Extract the [x, y] coordinate from the center of the cell holding the provided text.  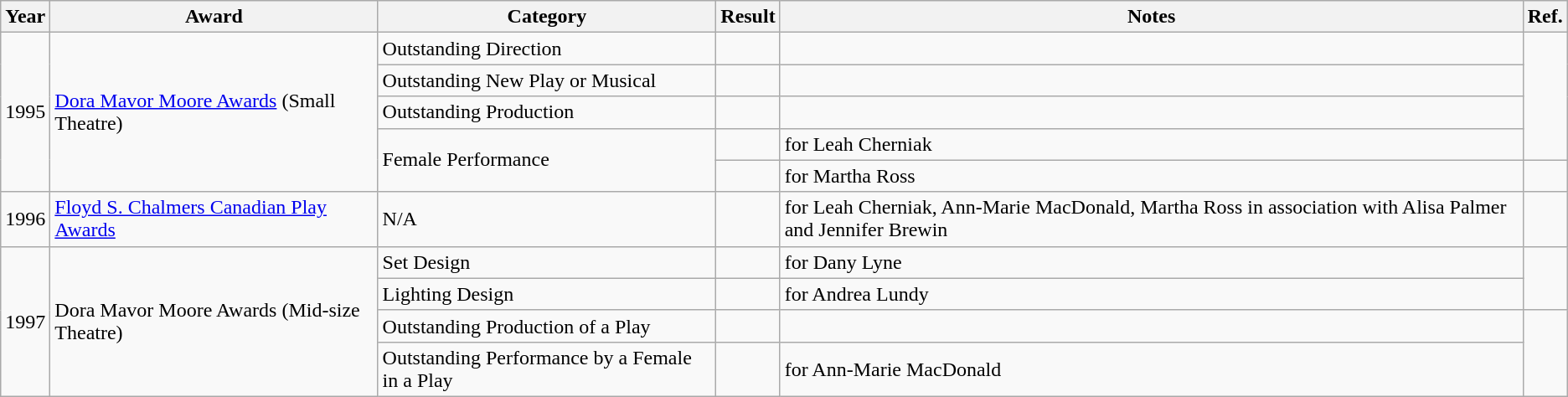
Dora Mavor Moore Awards (Small Theatre) [214, 112]
Dora Mavor Moore Awards (Mid-size Theatre) [214, 322]
Floyd S. Chalmers Canadian Play Awards [214, 219]
Female Performance [547, 160]
Outstanding Direction [547, 49]
1997 [25, 322]
Outstanding Production [547, 112]
Ref. [1545, 17]
Award [214, 17]
1995 [25, 112]
1996 [25, 219]
for Leah Cherniak, Ann-Marie MacDonald, Martha Ross in association with Alisa Palmer and Jennifer Brewin [1151, 219]
for Leah Cherniak [1151, 144]
Lighting Design [547, 294]
Outstanding Production of a Play [547, 326]
Outstanding New Play or Musical [547, 80]
Set Design [547, 262]
Outstanding Performance by a Female in a Play [547, 369]
Notes [1151, 17]
for Martha Ross [1151, 176]
for Andrea Lundy [1151, 294]
for Dany Lyne [1151, 262]
Category [547, 17]
Result [748, 17]
Year [25, 17]
N/A [547, 219]
for Ann-Marie MacDonald [1151, 369]
